For the text-containing cell, return its midpoint in [x, y] coordinate format. 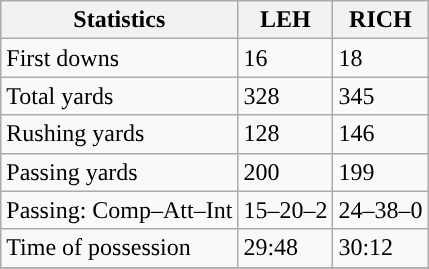
15–20–2 [286, 210]
Rushing yards [120, 134]
328 [286, 96]
RICH [380, 20]
Passing: Comp–Att–Int [120, 210]
128 [286, 134]
345 [380, 96]
First downs [120, 58]
18 [380, 58]
146 [380, 134]
LEH [286, 20]
Total yards [120, 96]
24–38–0 [380, 210]
30:12 [380, 248]
200 [286, 172]
Statistics [120, 20]
Passing yards [120, 172]
29:48 [286, 248]
Time of possession [120, 248]
16 [286, 58]
199 [380, 172]
